Find where the given text appears and provide that cell's center as (X, Y) coordinate. 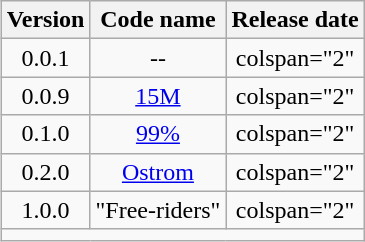
Code name (158, 20)
1.0.0 (46, 210)
"Free-riders" (158, 210)
99% (158, 134)
Version (46, 20)
0.0.9 (46, 96)
0.2.0 (46, 172)
Ostrom (158, 172)
15M (158, 96)
-- (158, 58)
0.1.0 (46, 134)
Release date (295, 20)
0.0.1 (46, 58)
